Identify which cell holds the provided text, then report its [x, y] central coordinate. 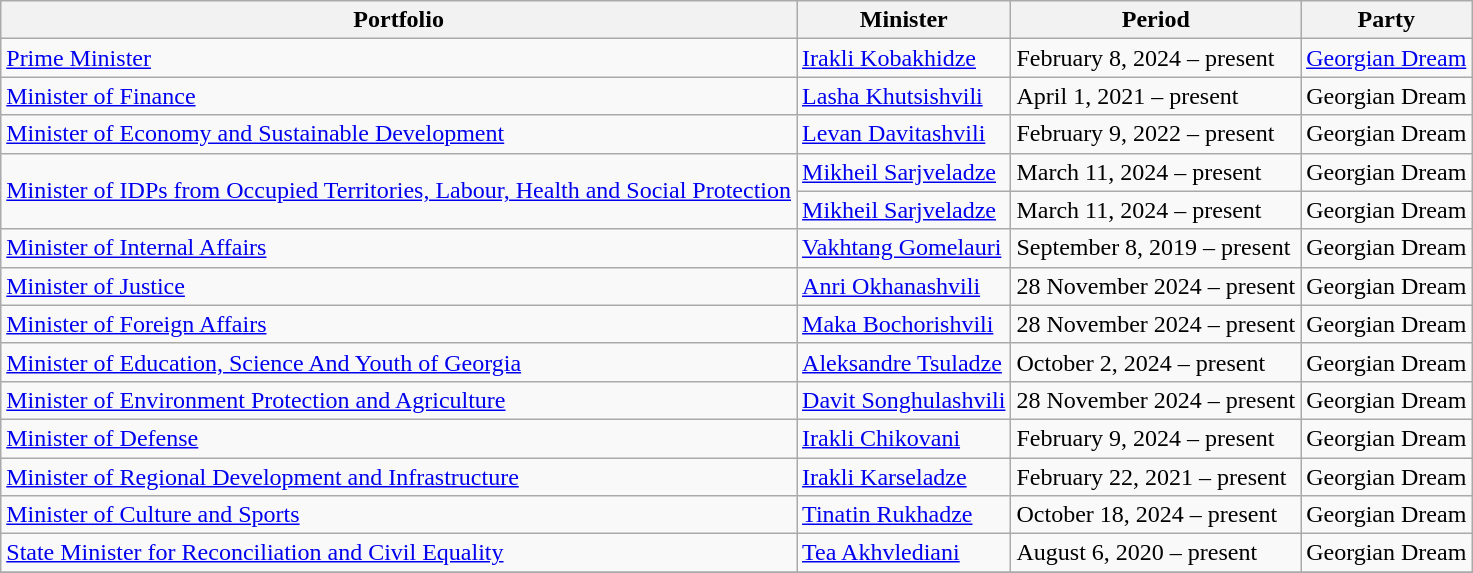
Davit Songhulashvili [904, 400]
Minister of Defense [399, 438]
Minister of Culture and Sports [399, 515]
Irakli Kobakhidze [904, 58]
Maka Bochorishvili [904, 324]
Portfolio [399, 20]
Minister of Finance [399, 96]
Minister of Justice [399, 286]
February 8, 2024 – present [1156, 58]
State Minister for Reconciliation and Civil Equality [399, 553]
Minister of IDPs from Occupied Territories, Labour, Health and Social Protection [399, 191]
Minister of Education, Science And Youth of Georgia [399, 362]
Aleksandre Tsuladze [904, 362]
Minister of Foreign Affairs [399, 324]
February 9, 2022 – present [1156, 134]
Tinatin Rukhadze [904, 515]
September 8, 2019 – present [1156, 248]
Minister of Internal Affairs [399, 248]
Minister of Economy and Sustainable Development [399, 134]
Party [1386, 20]
Period [1156, 20]
Anri Okhanashvili [904, 286]
Vakhtang Gomelauri [904, 248]
Irakli Chikovani [904, 438]
August 6, 2020 – present [1156, 553]
Minister of Regional Development and Infrastructure [399, 477]
Tea Akhvlediani [904, 553]
Minister of Environment Protection and Agriculture [399, 400]
February 22, 2021 – present [1156, 477]
Minister [904, 20]
April 1, 2021 – present [1156, 96]
Levan Davitashvili [904, 134]
Prime Minister [399, 58]
Lasha Khutsishvili [904, 96]
October 18, 2024 – present [1156, 515]
February 9, 2024 – present [1156, 438]
Irakli Karseladze [904, 477]
October 2, 2024 – present [1156, 362]
